For the text-containing cell, return its midpoint in (X, Y) coordinate format. 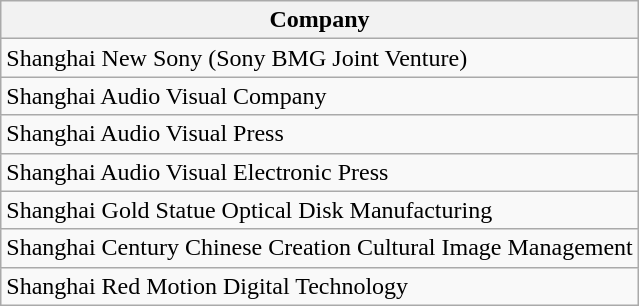
Shanghai Century Chinese Creation Cultural Image Management (320, 248)
Company (320, 20)
Shanghai New Sony (Sony BMG Joint Venture) (320, 58)
Shanghai Audio Visual Press (320, 134)
Shanghai Red Motion Digital Technology (320, 286)
Shanghai Gold Statue Optical Disk Manufacturing (320, 210)
Shanghai Audio Visual Company (320, 96)
Shanghai Audio Visual Electronic Press (320, 172)
